Determine the (X, Y) coordinate at the center of the cell enclosing the given text.  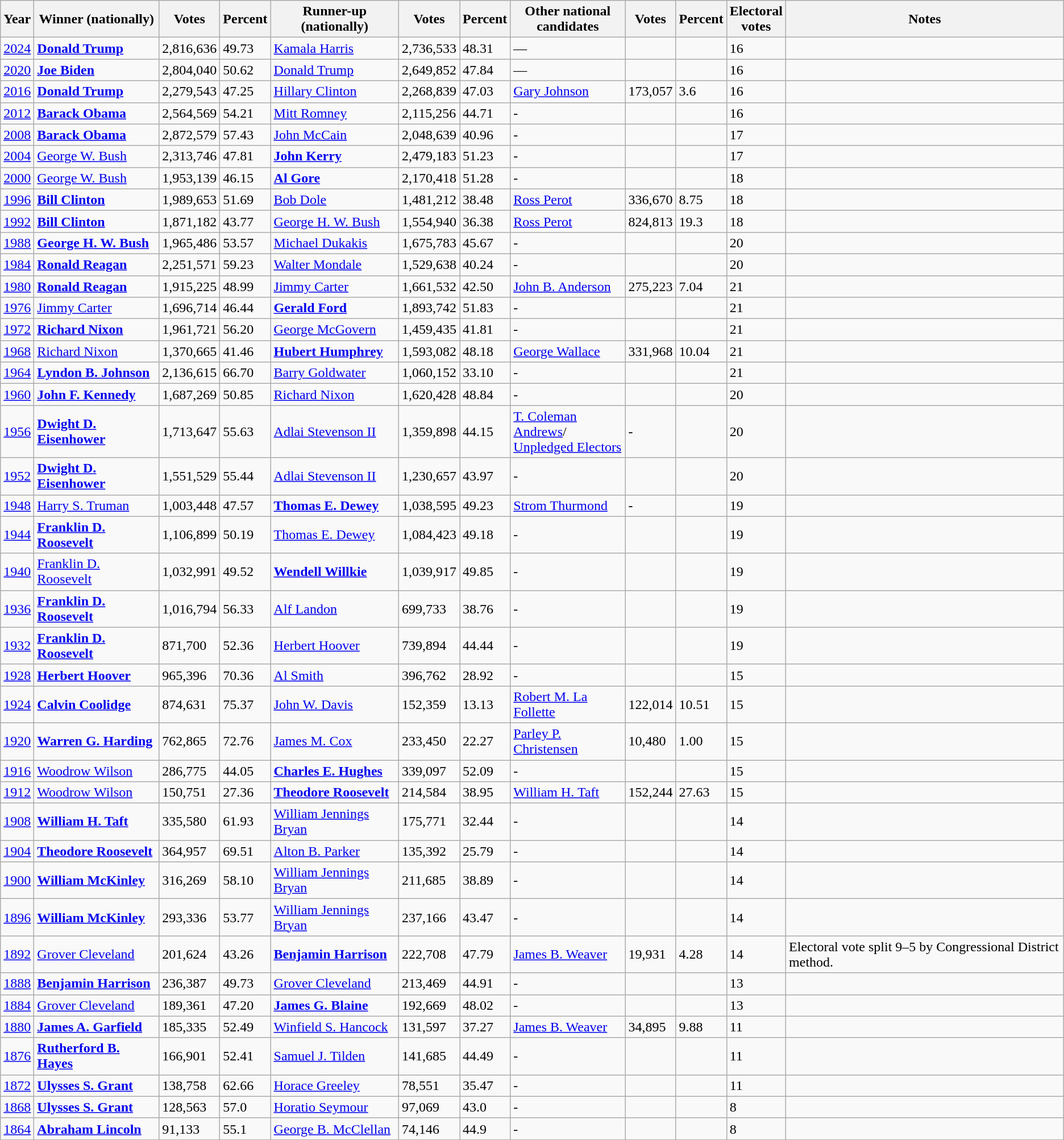
824,813 (650, 221)
1992 (17, 221)
43.0 (485, 1107)
43.47 (485, 918)
237,166 (429, 918)
91,133 (190, 1129)
Abraham Lincoln (97, 1129)
1868 (17, 1107)
52.09 (485, 770)
37.27 (485, 1027)
214,584 (429, 793)
Barry Goldwater (334, 373)
222,708 (429, 954)
1976 (17, 308)
2016 (17, 92)
Calvin Coolidge (97, 704)
10.51 (701, 704)
1,593,082 (429, 351)
John McCain (334, 135)
131,597 (429, 1027)
2020 (17, 70)
Warren G. Harding (97, 741)
1,893,742 (429, 308)
339,097 (429, 770)
1.00 (701, 741)
2,816,636 (190, 48)
1,481,212 (429, 200)
52.49 (246, 1027)
201,624 (190, 954)
Other nationalcandidates (568, 19)
2,251,571 (190, 264)
192,669 (429, 1005)
59.23 (246, 264)
47.79 (485, 954)
48.18 (485, 351)
Year (17, 19)
55.63 (246, 432)
40.24 (485, 264)
43.26 (246, 954)
Horatio Seymour (334, 1107)
175,771 (429, 822)
51.69 (246, 200)
7.04 (701, 286)
George B. McClellan (334, 1129)
1988 (17, 243)
Samuel J. Tilden (334, 1056)
1948 (17, 505)
138,758 (190, 1085)
Alf Landon (334, 608)
45.67 (485, 243)
51.28 (485, 178)
1,915,225 (190, 286)
2,736,533 (429, 48)
135,392 (429, 851)
57.43 (246, 135)
Al Gore (334, 178)
1,529,638 (429, 264)
2,115,256 (429, 113)
1864 (17, 1129)
1,230,657 (429, 476)
152,244 (650, 793)
John Kerry (334, 156)
3.6 (701, 92)
1,106,899 (190, 534)
1,620,428 (429, 395)
762,865 (190, 741)
1,039,917 (429, 572)
150,751 (190, 793)
185,335 (190, 1027)
1,003,448 (190, 505)
70.36 (246, 675)
47.84 (485, 70)
50.85 (246, 395)
1980 (17, 286)
John B. Anderson (568, 286)
47.25 (246, 92)
10.04 (701, 351)
739,894 (429, 646)
42.50 (485, 286)
78,551 (429, 1085)
53.77 (246, 918)
57.0 (246, 1107)
38.95 (485, 793)
19.3 (701, 221)
44.71 (485, 113)
1912 (17, 793)
35.47 (485, 1085)
1,953,139 (190, 178)
46.15 (246, 178)
2,170,418 (429, 178)
53.57 (246, 243)
32.44 (485, 822)
874,631 (190, 704)
Winfield S. Hancock (334, 1027)
46.44 (246, 308)
1964 (17, 373)
1,038,595 (429, 505)
1888 (17, 984)
213,469 (429, 984)
1944 (17, 534)
49.52 (246, 572)
1,060,152 (429, 373)
2,649,852 (429, 70)
1952 (17, 476)
965,396 (190, 675)
316,269 (190, 880)
1,554,940 (429, 221)
36.38 (485, 221)
58.10 (246, 880)
Charles E. Hughes (334, 770)
38.48 (485, 200)
2,136,615 (190, 373)
1,551,529 (190, 476)
396,762 (429, 675)
4.28 (701, 954)
69.51 (246, 851)
1960 (17, 395)
47.20 (246, 1005)
48.84 (485, 395)
Gerald Ford (334, 308)
38.76 (485, 608)
James A. Garfield (97, 1027)
233,450 (429, 741)
1,989,653 (190, 200)
2012 (17, 113)
2,313,746 (190, 156)
Electoral vote split 9–5 by Congressional District method. (925, 954)
364,957 (190, 851)
61.93 (246, 822)
8.75 (701, 200)
2,872,579 (190, 135)
49.18 (485, 534)
Winner (nationally) (97, 19)
1956 (17, 432)
43.77 (246, 221)
1968 (17, 351)
1,370,665 (190, 351)
72.76 (246, 741)
38.89 (485, 880)
331,968 (650, 351)
2024 (17, 48)
55.1 (246, 1129)
33.10 (485, 373)
1,696,714 (190, 308)
336,670 (650, 200)
1,965,486 (190, 243)
Alton B. Parker (334, 851)
211,685 (429, 880)
13.13 (485, 704)
43.97 (485, 476)
2008 (17, 135)
1932 (17, 646)
1876 (17, 1056)
Mitt Romney (334, 113)
1984 (17, 264)
50.62 (246, 70)
9.88 (701, 1027)
152,359 (429, 704)
2,268,839 (429, 92)
Runner-up (nationally) (334, 19)
47.81 (246, 156)
54.21 (246, 113)
Rutherford B. Hayes (97, 1056)
293,336 (190, 918)
1872 (17, 1085)
1,687,269 (190, 395)
1,675,783 (429, 243)
122,014 (650, 704)
1880 (17, 1027)
Michael Dukakis (334, 243)
166,901 (190, 1056)
75.37 (246, 704)
236,387 (190, 984)
2004 (17, 156)
51.83 (485, 308)
44.15 (485, 432)
1940 (17, 572)
2,279,543 (190, 92)
10,480 (650, 741)
2,048,639 (429, 135)
56.20 (246, 330)
41.46 (246, 351)
41.81 (485, 330)
44.44 (485, 646)
Harry S. Truman (97, 505)
74,146 (429, 1129)
1924 (17, 704)
27.36 (246, 793)
1,713,647 (190, 432)
52.36 (246, 646)
1,359,898 (429, 432)
Al Smith (334, 675)
Parley P. Christensen (568, 741)
51.23 (485, 156)
19,931 (650, 954)
28.92 (485, 675)
52.41 (246, 1056)
George Wallace (568, 351)
48.31 (485, 48)
Bob Dole (334, 200)
1928 (17, 675)
62.66 (246, 1085)
1,961,721 (190, 330)
George McGovern (334, 330)
1900 (17, 880)
48.99 (246, 286)
1884 (17, 1005)
Electoralvotes (756, 19)
John W. Davis (334, 704)
1,459,435 (429, 330)
34,895 (650, 1027)
1908 (17, 822)
49.85 (485, 572)
T. Coleman Andrews/Unpledged Electors (568, 432)
1936 (17, 608)
1,016,794 (190, 608)
1996 (17, 200)
1972 (17, 330)
1904 (17, 851)
25.79 (485, 851)
James M. Cox (334, 741)
286,775 (190, 770)
44.49 (485, 1056)
1920 (17, 741)
1916 (17, 770)
48.02 (485, 1005)
John F. Kennedy (97, 395)
173,057 (650, 92)
Strom Thurmond (568, 505)
1896 (17, 918)
1,871,182 (190, 221)
189,361 (190, 1005)
Wendell Willkie (334, 572)
1892 (17, 954)
699,733 (429, 608)
97,069 (429, 1107)
27.63 (701, 793)
44.91 (485, 984)
40.96 (485, 135)
Hubert Humphrey (334, 351)
Gary Johnson (568, 92)
Horace Greeley (334, 1085)
66.70 (246, 373)
49.23 (485, 505)
141,685 (429, 1056)
50.19 (246, 534)
128,563 (190, 1107)
22.27 (485, 741)
Hillary Clinton (334, 92)
James G. Blaine (334, 1005)
275,223 (650, 286)
Robert M. La Follette (568, 704)
1,661,532 (429, 286)
2000 (17, 178)
335,580 (190, 822)
Joe Biden (97, 70)
Kamala Harris (334, 48)
Walter Mondale (334, 264)
55.44 (246, 476)
Lyndon B. Johnson (97, 373)
47.03 (485, 92)
44.05 (246, 770)
1,084,423 (429, 534)
Notes (925, 19)
871,700 (190, 646)
1,032,991 (190, 572)
2,804,040 (190, 70)
44.9 (485, 1129)
2,479,183 (429, 156)
47.57 (246, 505)
2,564,569 (190, 113)
56.33 (246, 608)
